Return the (X, Y) coordinate for the center point of the cell that contains the specified text.  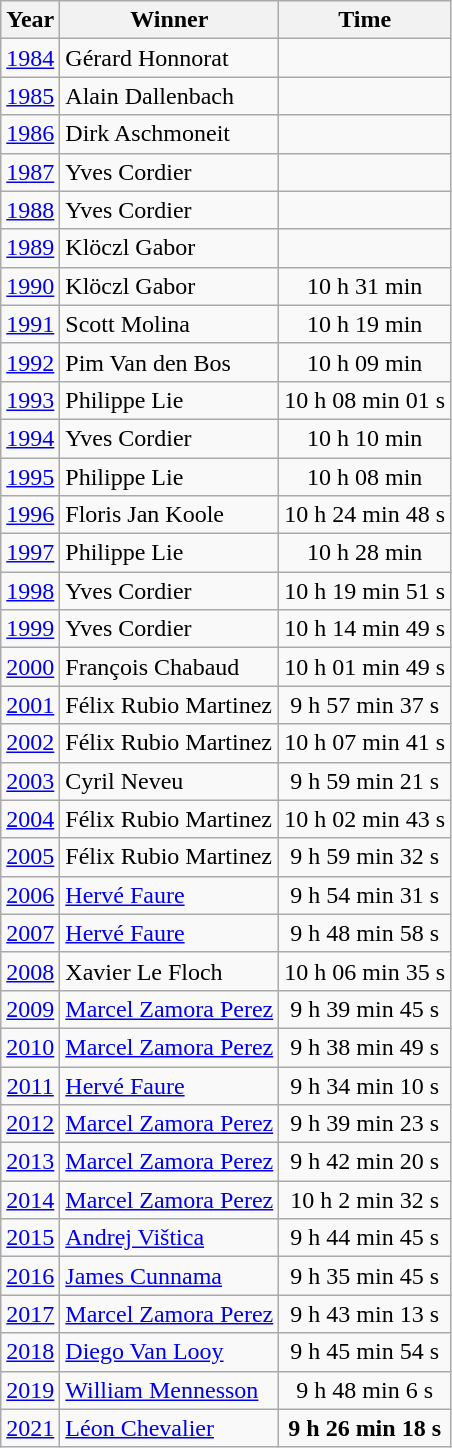
1989 (30, 248)
10 h 19 min (365, 324)
Winner (170, 20)
10 h 2 min 32 s (365, 1200)
James Cunnama (170, 1276)
1994 (30, 438)
2007 (30, 933)
Scott Molina (170, 324)
1993 (30, 400)
10 h 08 min 01 s (365, 400)
1984 (30, 58)
2017 (30, 1314)
9 h 38 min 49 s (365, 1047)
Time (365, 20)
Gérard Honnorat (170, 58)
William Mennesson (170, 1390)
1997 (30, 553)
2011 (30, 1085)
Alain Dallenbach (170, 96)
9 h 48 min 6 s (365, 1390)
2019 (30, 1390)
10 h 09 min (365, 362)
1992 (30, 362)
2006 (30, 895)
2001 (30, 705)
Andrej Vištica (170, 1238)
9 h 59 min 21 s (365, 781)
9 h 57 min 37 s (365, 705)
9 h 54 min 31 s (365, 895)
10 h 24 min 48 s (365, 515)
2012 (30, 1124)
10 h 02 min 43 s (365, 819)
1998 (30, 591)
2010 (30, 1047)
Cyril Neveu (170, 781)
Xavier Le Floch (170, 971)
2016 (30, 1276)
9 h 34 min 10 s (365, 1085)
10 h 07 min 41 s (365, 743)
1990 (30, 286)
1986 (30, 134)
Year (30, 20)
1995 (30, 477)
2005 (30, 857)
9 h 42 min 20 s (365, 1162)
10 h 10 min (365, 438)
9 h 39 min 45 s (365, 1009)
2013 (30, 1162)
10 h 01 min 49 s (365, 667)
9 h 44 min 45 s (365, 1238)
2004 (30, 819)
2003 (30, 781)
9 h 59 min 32 s (365, 857)
2008 (30, 971)
2002 (30, 743)
9 h 39 min 23 s (365, 1124)
1987 (30, 172)
9 h 45 min 54 s (365, 1352)
10 h 28 min (365, 553)
10 h 06 min 35 s (365, 971)
9 h 26 min 18 s (365, 1428)
2018 (30, 1352)
10 h 14 min 49 s (365, 629)
1988 (30, 210)
1985 (30, 96)
2015 (30, 1238)
9 h 35 min 45 s (365, 1276)
2009 (30, 1009)
1991 (30, 324)
9 h 48 min 58 s (365, 933)
2014 (30, 1200)
François Chabaud (170, 667)
Diego Van Looy (170, 1352)
10 h 08 min (365, 477)
1999 (30, 629)
10 h 31 min (365, 286)
10 h 19 min 51 s (365, 591)
Dirk Aschmoneit (170, 134)
2000 (30, 667)
2021 (30, 1428)
Floris Jan Koole (170, 515)
1996 (30, 515)
9 h 43 min 13 s (365, 1314)
Pim Van den Bos (170, 362)
Léon Chevalier (170, 1428)
